Scan for the cell matching the given text and deliver its [X, Y] coordinate at center. 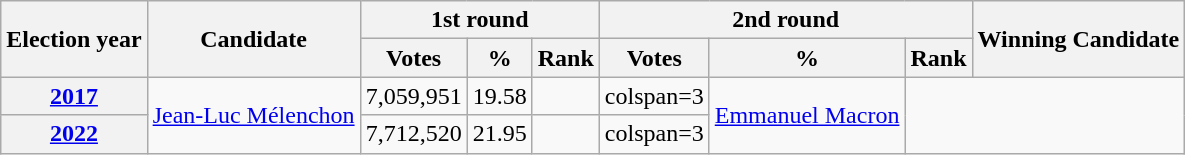
2nd round [786, 20]
19.58 [500, 96]
7,059,951 [414, 96]
Emmanuel Macron [807, 115]
2022 [74, 134]
Winning Candidate [1078, 39]
Election year [74, 39]
21.95 [500, 134]
2017 [74, 96]
Candidate [254, 39]
7,712,520 [414, 134]
Jean-Luc Mélenchon [254, 115]
1st round [480, 20]
